Extract the [X, Y] coordinate from the center of the cell holding the provided text.  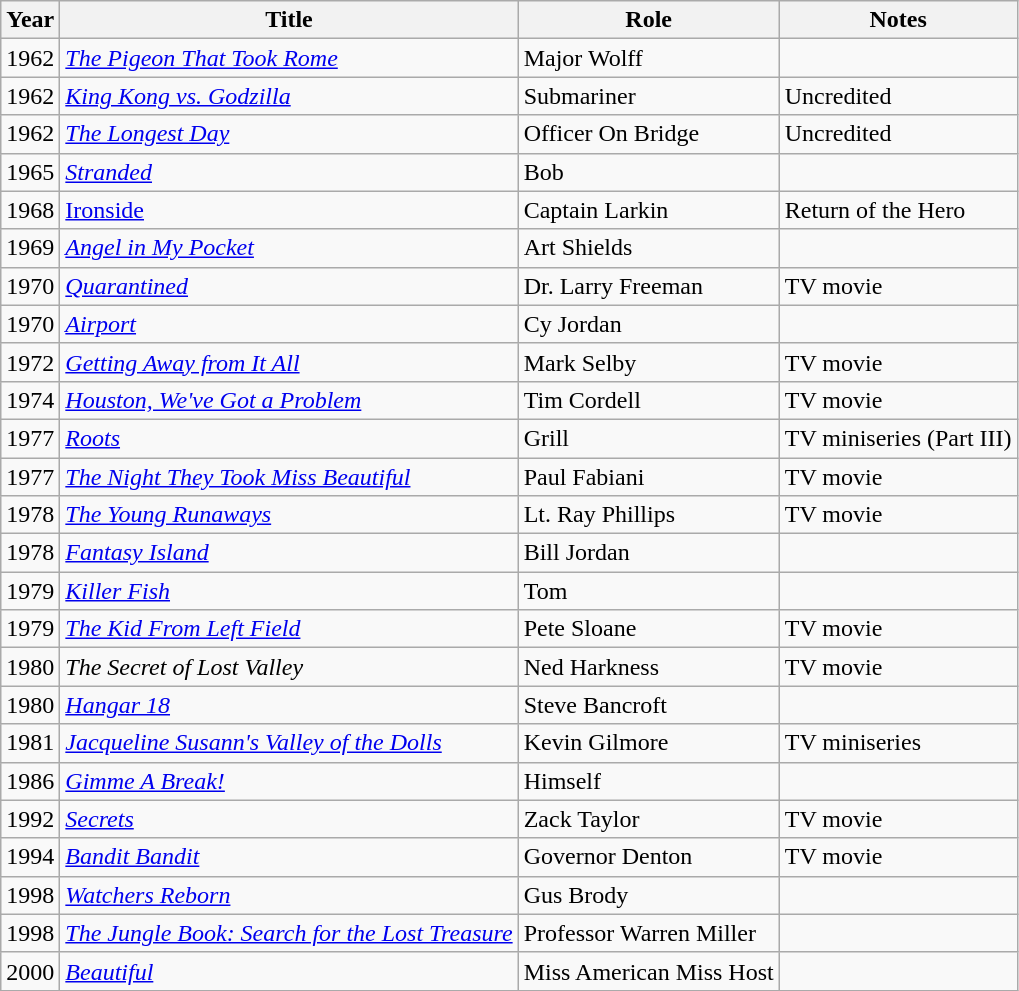
Secrets [289, 819]
Zack Taylor [648, 819]
Return of the Hero [898, 210]
Jacqueline Susann's Valley of the Dolls [289, 743]
1974 [30, 400]
1994 [30, 857]
1986 [30, 781]
Role [648, 20]
Grill [648, 438]
1972 [30, 362]
Ned Harkness [648, 667]
Cy Jordan [648, 324]
Gimme A Break! [289, 781]
Gus Brody [648, 895]
Captain Larkin [648, 210]
Fantasy Island [289, 553]
Notes [898, 20]
Title [289, 20]
Kevin Gilmore [648, 743]
Paul Fabiani [648, 477]
1969 [30, 248]
The Young Runaways [289, 515]
Roots [289, 438]
Ironside [289, 210]
2000 [30, 971]
Tom [648, 591]
Governor Denton [648, 857]
Airport [289, 324]
1992 [30, 819]
Bob [648, 172]
1965 [30, 172]
The Kid From Left Field [289, 629]
Beautiful [289, 971]
TV miniseries (Part III) [898, 438]
Art Shields [648, 248]
Hangar 18 [289, 705]
Watchers Reborn [289, 895]
Miss American Miss Host [648, 971]
Bill Jordan [648, 553]
Angel in My Pocket [289, 248]
TV miniseries [898, 743]
Bandit Bandit [289, 857]
Himself [648, 781]
1981 [30, 743]
Year [30, 20]
The Pigeon That Took Rome [289, 58]
The Longest Day [289, 134]
Quarantined [289, 286]
King Kong vs. Godzilla [289, 96]
Mark Selby [648, 362]
Submariner [648, 96]
Professor Warren Miller [648, 933]
Tim Cordell [648, 400]
The Secret of Lost Valley [289, 667]
Lt. Ray Phillips [648, 515]
1968 [30, 210]
Pete Sloane [648, 629]
Dr. Larry Freeman [648, 286]
Steve Bancroft [648, 705]
Killer Fish [289, 591]
Stranded [289, 172]
Getting Away from It All [289, 362]
Houston, We've Got a Problem [289, 400]
The Night They Took Miss Beautiful [289, 477]
Major Wolff [648, 58]
The Jungle Book: Search for the Lost Treasure [289, 933]
Officer On Bridge [648, 134]
